Identify which cell holds the provided text, then report its (x, y) central coordinate. 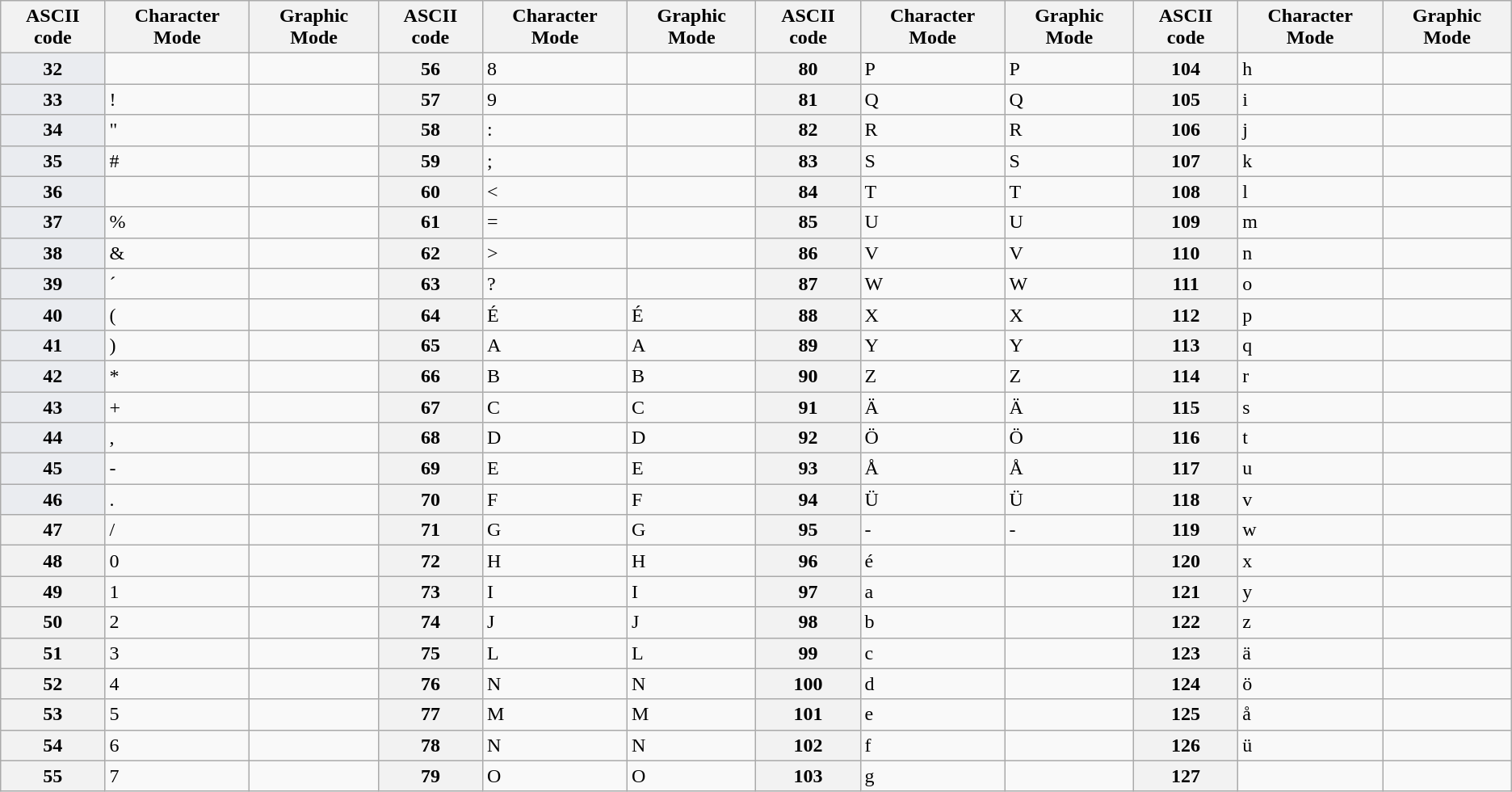
105 (1186, 99)
5 (178, 714)
113 (1186, 345)
118 (1186, 499)
k (1310, 161)
s (1310, 407)
2 (178, 622)
87 (808, 284)
97 (808, 592)
* (178, 376)
86 (808, 253)
3 (178, 653)
) (178, 345)
52 (53, 684)
66 (430, 376)
" (178, 130)
a (932, 592)
ü (1310, 745)
68 (430, 438)
f (932, 745)
, (178, 438)
117 (1186, 469)
94 (808, 499)
= (554, 222)
121 (1186, 592)
102 (808, 745)
: (554, 130)
33 (53, 99)
56 (430, 69)
61 (430, 222)
106 (1186, 130)
g (932, 776)
6 (178, 745)
35 (53, 161)
# (178, 161)
e (932, 714)
! (178, 99)
69 (430, 469)
110 (1186, 253)
q (1310, 345)
73 (430, 592)
45 (53, 469)
37 (53, 222)
36 (53, 192)
82 (808, 130)
42 (53, 376)
96 (808, 561)
c (932, 653)
> (554, 253)
72 (430, 561)
79 (430, 776)
67 (430, 407)
71 (430, 530)
? (554, 284)
112 (1186, 314)
41 (53, 345)
76 (430, 684)
´ (178, 284)
44 (53, 438)
103 (808, 776)
9 (554, 99)
46 (53, 499)
95 (808, 530)
ä (1310, 653)
8 (554, 69)
54 (53, 745)
123 (1186, 653)
p (1310, 314)
55 (53, 776)
z (1310, 622)
34 (53, 130)
7 (178, 776)
% (178, 222)
122 (1186, 622)
( (178, 314)
80 (808, 69)
< (554, 192)
y (1310, 592)
84 (808, 192)
83 (808, 161)
88 (808, 314)
77 (430, 714)
53 (53, 714)
74 (430, 622)
100 (808, 684)
50 (53, 622)
o (1310, 284)
93 (808, 469)
u (1310, 469)
65 (430, 345)
; (554, 161)
0 (178, 561)
89 (808, 345)
t (1310, 438)
+ (178, 407)
32 (53, 69)
51 (53, 653)
1 (178, 592)
107 (1186, 161)
78 (430, 745)
57 (430, 99)
é (932, 561)
47 (53, 530)
120 (1186, 561)
w (1310, 530)
124 (1186, 684)
43 (53, 407)
b (932, 622)
39 (53, 284)
/ (178, 530)
85 (808, 222)
119 (1186, 530)
40 (53, 314)
81 (808, 99)
l (1310, 192)
127 (1186, 776)
70 (430, 499)
ö (1310, 684)
92 (808, 438)
48 (53, 561)
60 (430, 192)
j (1310, 130)
i (1310, 99)
r (1310, 376)
101 (808, 714)
90 (808, 376)
91 (808, 407)
115 (1186, 407)
63 (430, 284)
98 (808, 622)
59 (430, 161)
4 (178, 684)
h (1310, 69)
75 (430, 653)
49 (53, 592)
å (1310, 714)
114 (1186, 376)
125 (1186, 714)
111 (1186, 284)
v (1310, 499)
64 (430, 314)
& (178, 253)
109 (1186, 222)
m (1310, 222)
58 (430, 130)
n (1310, 253)
x (1310, 561)
38 (53, 253)
. (178, 499)
116 (1186, 438)
104 (1186, 69)
d (932, 684)
126 (1186, 745)
108 (1186, 192)
62 (430, 253)
99 (808, 653)
